Provide the (x, y) coordinate of the cell's center where the given text is located.  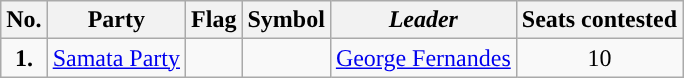
Symbol (286, 20)
Flag (214, 20)
George Fernandes (423, 58)
No. (24, 20)
Leader (423, 20)
Seats contested (599, 20)
Party (116, 20)
10 (599, 58)
Samata Party (116, 58)
1. (24, 58)
